Find where the given text appears and provide that cell's center as (X, Y) coordinate. 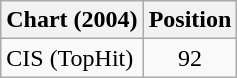
92 (190, 58)
Position (190, 20)
Chart (2004) (72, 20)
CIS (TopHit) (72, 58)
